Find where the given text appears and provide that cell's center as [x, y] coordinate. 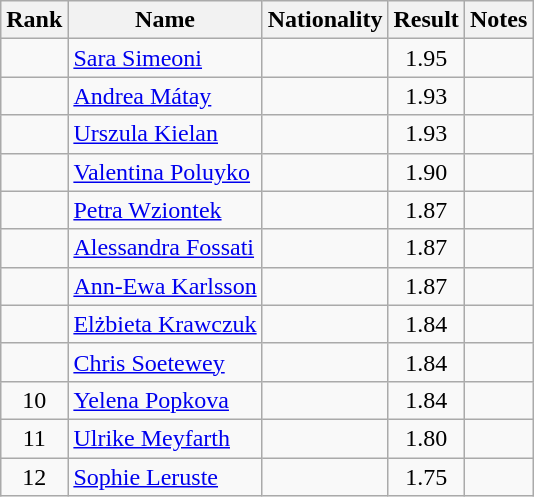
Notes [498, 20]
11 [34, 438]
Petra Wziontek [165, 210]
Result [426, 20]
Urszula Kielan [165, 134]
Ann-Ewa Karlsson [165, 286]
1.90 [426, 172]
1.75 [426, 477]
Nationality [325, 20]
10 [34, 400]
Yelena Popkova [165, 400]
Rank [34, 20]
Alessandra Fossati [165, 248]
1.95 [426, 58]
Chris Soetewey [165, 362]
12 [34, 477]
Elżbieta Krawczuk [165, 324]
Valentina Poluyko [165, 172]
Andrea Mátay [165, 96]
Sophie Leruste [165, 477]
1.80 [426, 438]
Sara Simeoni [165, 58]
Ulrike Meyfarth [165, 438]
Name [165, 20]
